For the text-containing cell, return its midpoint in [X, Y] coordinate format. 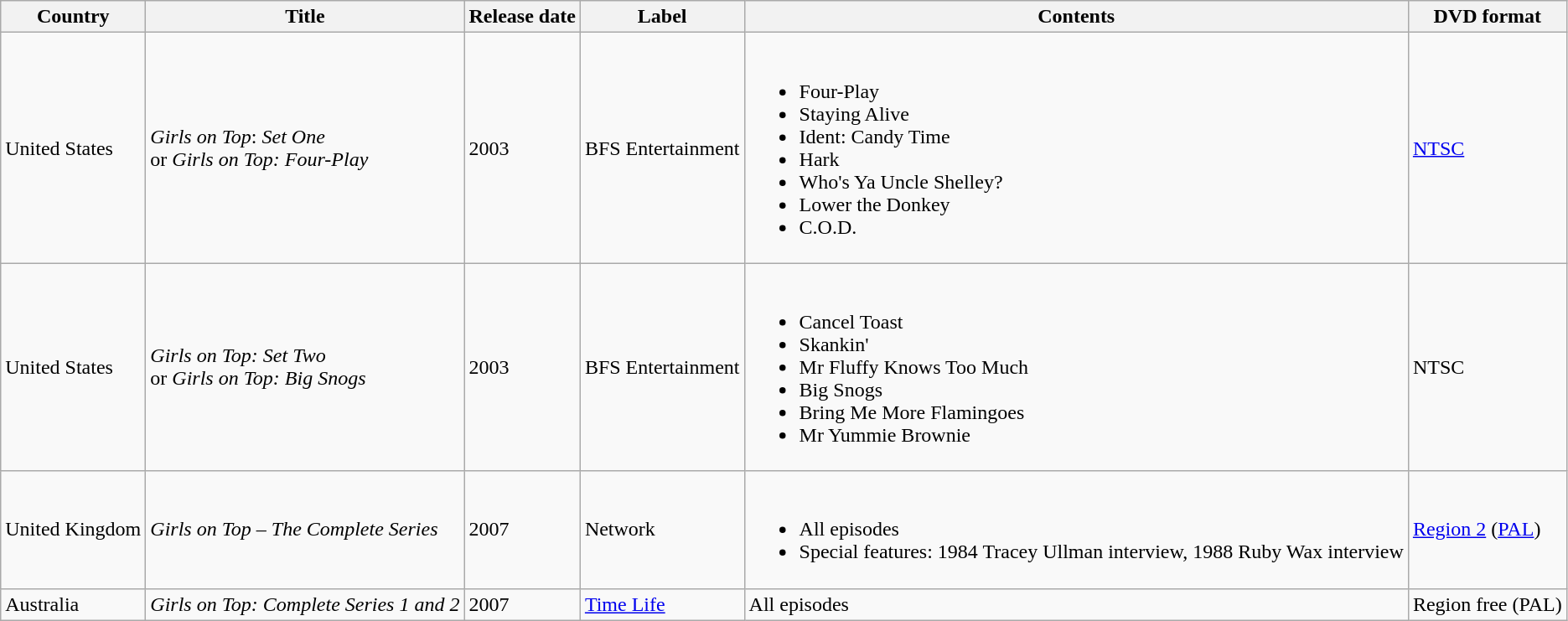
Contents [1076, 17]
Country [74, 17]
Girls on Top – The Complete Series [305, 530]
Time Life [662, 604]
Region free (PAL) [1487, 604]
Girls on Top: Set Twoor Girls on Top: Big Snogs [305, 367]
Title [305, 17]
Four-PlayStaying AliveIdent: Candy TimeHarkWho's Ya Uncle Shelley?Lower the DonkeyC.O.D. [1076, 147]
All episodes [1076, 604]
All episodesSpecial features: 1984 Tracey Ullman interview, 1988 Ruby Wax interview [1076, 530]
Label [662, 17]
DVD format [1487, 17]
Network [662, 530]
Girls on Top: Complete Series 1 and 2 [305, 604]
United Kingdom [74, 530]
Release date [522, 17]
Region 2 (PAL) [1487, 530]
Cancel ToastSkankin'Mr Fluffy Knows Too MuchBig SnogsBring Me More FlamingoesMr Yummie Brownie [1076, 367]
Girls on Top: Set Oneor Girls on Top: Four-Play [305, 147]
Australia [74, 604]
